For the text-containing cell, return its midpoint in [x, y] coordinate format. 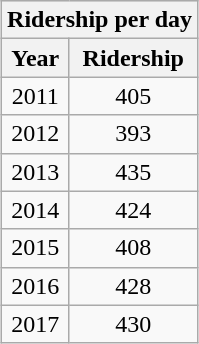
2015 [36, 248]
2011 [36, 96]
408 [134, 248]
2013 [36, 172]
430 [134, 324]
2016 [36, 286]
Year [36, 58]
2017 [36, 324]
2012 [36, 134]
405 [134, 96]
435 [134, 172]
393 [134, 134]
Ridership per day [100, 20]
424 [134, 210]
Ridership [134, 58]
2014 [36, 210]
428 [134, 286]
